Detect which cell encompasses the target text, then output its [X, Y] center coordinate. 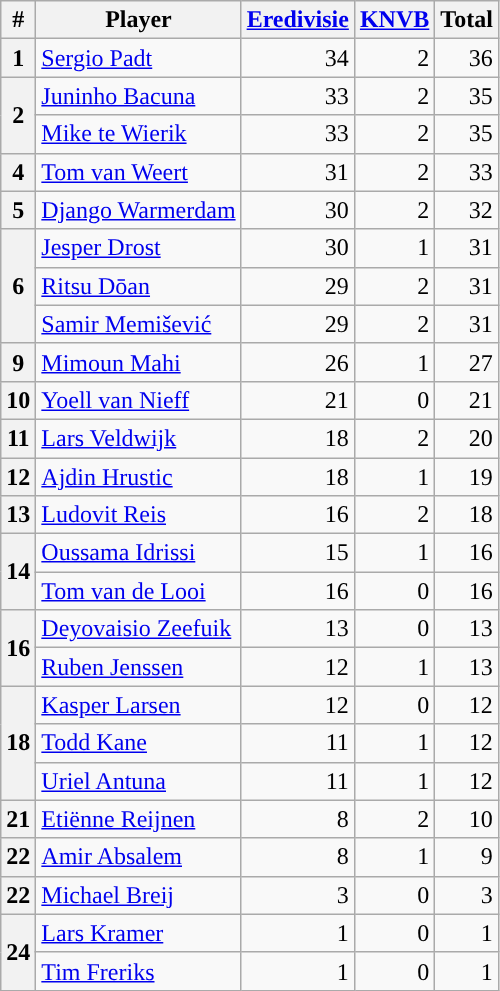
Amir Absalem [138, 857]
Tom van Weert [138, 172]
Mimoun Mahi [138, 362]
Player [138, 20]
6 [18, 286]
Michael Breij [138, 895]
Jesper Drost [138, 248]
Mike te Wierik [138, 134]
Lars Kramer [138, 933]
Lars Veldwijk [138, 438]
Django Warmerdam [138, 210]
Uriel Antuna [138, 781]
Eredivisie [298, 20]
Ajdin Hrustic [138, 477]
Yoell van Nieff [138, 400]
Kasper Larsen [138, 705]
Tim Freriks [138, 971]
Ritsu Dōan [138, 286]
Juninho Bacuna [138, 96]
20 [467, 438]
19 [467, 477]
15 [298, 553]
Deyovaisio Zeefuik [138, 629]
32 [467, 210]
5 [18, 210]
Ludovit Reis [138, 515]
KNVB [394, 20]
Todd Kane [138, 743]
4 [18, 172]
14 [18, 572]
# [18, 20]
Samir Memišević [138, 324]
36 [467, 58]
Sergio Padt [138, 58]
Ruben Jenssen [138, 667]
26 [298, 362]
27 [467, 362]
Etiënne Reijnen [138, 819]
24 [18, 952]
34 [298, 58]
Oussama Idrissi [138, 553]
Total [467, 20]
Tom van de Looi [138, 591]
